Detect which cell encompasses the target text, then output its [X, Y] center coordinate. 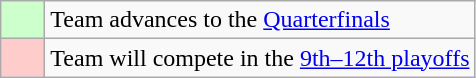
Team advances to the Quarterfinals [260, 20]
Team will compete in the 9th–12th playoffs [260, 58]
